Output the (x, y) coordinate of the center of the cell containing the given text.  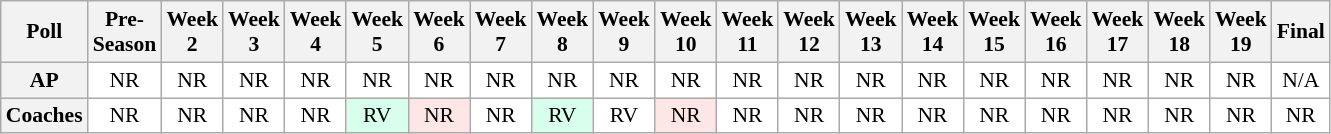
Week13 (871, 32)
Pre-Season (125, 32)
Week15 (994, 32)
Week16 (1056, 32)
Week4 (316, 32)
Week2 (192, 32)
Week5 (377, 32)
Week14 (933, 32)
Final (1301, 32)
Week18 (1179, 32)
Week9 (624, 32)
Coaches (44, 116)
Week10 (686, 32)
AP (44, 80)
Week19 (1241, 32)
Week6 (439, 32)
Week8 (562, 32)
Week7 (501, 32)
Week3 (254, 32)
Week17 (1118, 32)
Week11 (748, 32)
Poll (44, 32)
N/A (1301, 80)
Week12 (809, 32)
